Output the (x, y) coordinate of the center of the cell containing the given text.  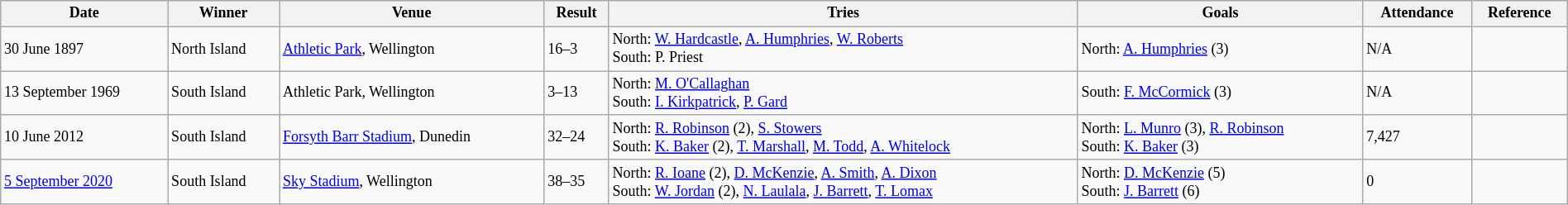
13 September 1969 (84, 93)
Reference (1519, 13)
32–24 (576, 137)
38–35 (576, 182)
North: W. Hardcastle, A. Humphries, W. RobertsSouth: P. Priest (844, 49)
30 June 1897 (84, 49)
0 (1417, 182)
North: L. Munro (3), R. RobinsonSouth: K. Baker (3) (1221, 137)
Forsyth Barr Stadium, Dunedin (412, 137)
North: A. Humphries (3) (1221, 49)
North: D. McKenzie (5)South: J. Barrett (6) (1221, 182)
South: F. McCormick (3) (1221, 93)
North: R. Ioane (2), D. McKenzie, A. Smith, A. DixonSouth: W. Jordan (2), N. Laulala, J. Barrett, T. Lomax (844, 182)
3–13 (576, 93)
Result (576, 13)
Venue (412, 13)
5 September 2020 (84, 182)
North Island (223, 49)
Winner (223, 13)
North: R. Robinson (2), S. StowersSouth: K. Baker (2), T. Marshall, M. Todd, A. Whitelock (844, 137)
7,427 (1417, 137)
North: M. O'CallaghanSouth: I. Kirkpatrick, P. Gard (844, 93)
Tries (844, 13)
16–3 (576, 49)
10 June 2012 (84, 137)
Attendance (1417, 13)
Sky Stadium, Wellington (412, 182)
Date (84, 13)
Goals (1221, 13)
